Output the (X, Y) coordinate of the center of the cell containing the given text.  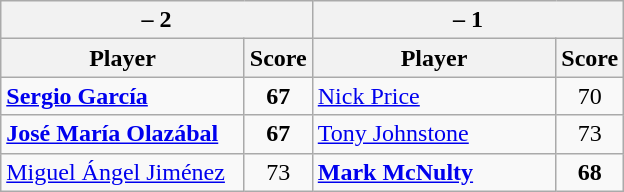
– 1 (468, 20)
68 (590, 172)
– 2 (157, 20)
Nick Price (434, 96)
Miguel Ángel Jiménez (123, 172)
Mark McNulty (434, 172)
Sergio García (123, 96)
José María Olazábal (123, 134)
70 (590, 96)
Tony Johnstone (434, 134)
